Determine the (x, y) coordinate at the center of the cell enclosing the given text.  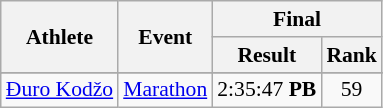
Marathon (165, 90)
Event (165, 36)
Đuro Kodžo (60, 90)
59 (352, 90)
Result (266, 55)
2:35:47 PB (266, 90)
Rank (352, 55)
Final (297, 19)
Athlete (60, 36)
